Return the (x, y) coordinate for the center point of the cell that contains the specified text.  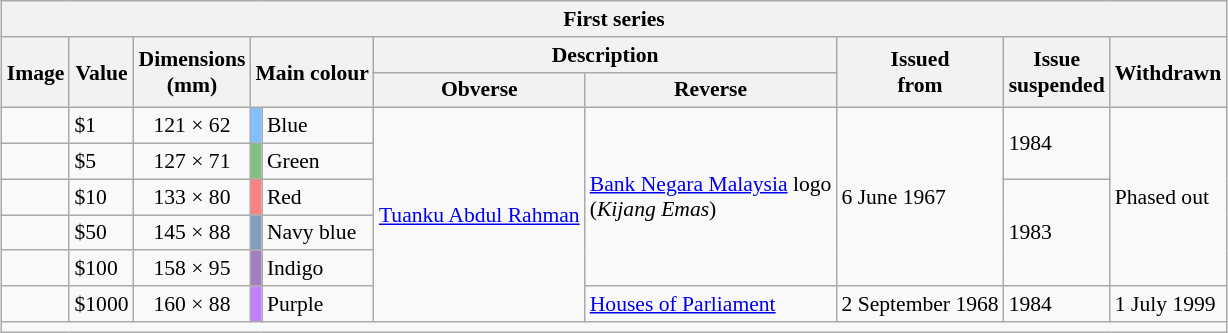
Description (606, 54)
160 × 88 (192, 304)
Issuedfrom (920, 72)
1 July 1999 (1168, 304)
Purple (318, 304)
Dimensions(mm) (192, 72)
$10 (101, 197)
Withdrawn (1168, 72)
Indigo (318, 268)
158 × 95 (192, 268)
1983 (1057, 232)
$1000 (101, 304)
Value (101, 72)
Green (318, 161)
145 × 88 (192, 232)
Obverse (480, 90)
Image (36, 72)
121 × 62 (192, 126)
$1 (101, 126)
2 September 1968 (920, 304)
133 × 80 (192, 197)
Bank Negara Malaysia logo(Kijang Emas) (711, 197)
Issuesuspended (1057, 72)
Houses of Parliament (711, 304)
First series (614, 19)
Blue (318, 126)
Tuanku Abdul Rahman (480, 215)
$50 (101, 232)
Reverse (711, 90)
$100 (101, 268)
6 June 1967 (920, 197)
127 × 71 (192, 161)
Navy blue (318, 232)
Phased out (1168, 197)
$5 (101, 161)
Red (318, 197)
Main colour (312, 72)
